Scan for the cell matching the given text and deliver its (X, Y) coordinate at center. 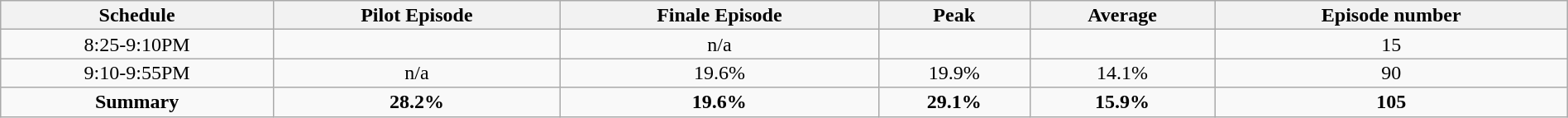
29.1% (954, 102)
19.9% (954, 73)
15 (1391, 45)
Summary (137, 102)
105 (1391, 102)
Average (1122, 15)
Peak (954, 15)
9:10-9:55PM (137, 73)
Pilot Episode (417, 15)
8:25-9:10PM (137, 45)
Episode number (1391, 15)
14.1% (1122, 73)
15.9% (1122, 102)
28.2% (417, 102)
90 (1391, 73)
Schedule (137, 15)
Finale Episode (719, 15)
